For the text-containing cell, return its midpoint in [X, Y] coordinate format. 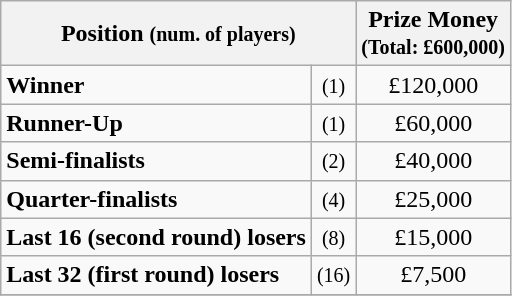
(16) [333, 275]
Semi-finalists [156, 161]
(2) [333, 161]
Last 16 (second round) losers [156, 237]
Position (num. of players) [178, 34]
Quarter-finalists [156, 199]
Winner [156, 85]
£25,000 [434, 199]
£7,500 [434, 275]
(4) [333, 199]
Prize Money(Total: £600,000) [434, 34]
(8) [333, 237]
£15,000 [434, 237]
Runner-Up [156, 123]
Last 32 (first round) losers [156, 275]
£40,000 [434, 161]
£120,000 [434, 85]
£60,000 [434, 123]
